Extract the (X, Y) coordinate from the center of the cell holding the provided text.  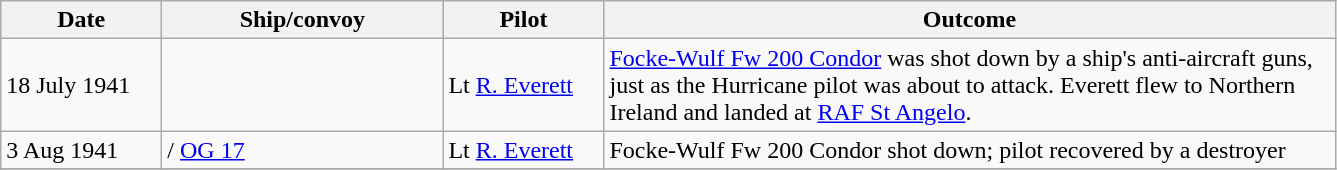
18 July 1941 (82, 85)
Ship/convoy (302, 20)
Outcome (970, 20)
Focke-Wulf Fw 200 Condor shot down; pilot recovered by a destroyer (970, 150)
Pilot (524, 20)
/ OG 17 (302, 150)
3 Aug 1941 (82, 150)
Date (82, 20)
